Output the [X, Y] coordinate of the center of the cell containing the given text.  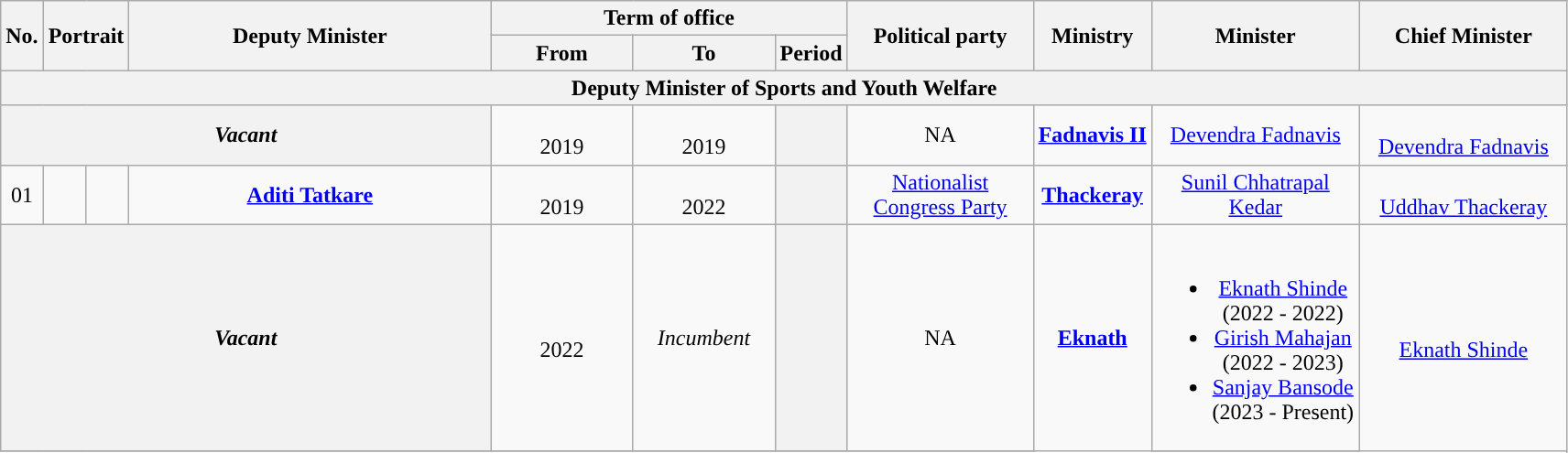
No. [22, 36]
Aditi Tatkare [310, 194]
Uddhav Thackeray [1464, 194]
Ministry [1092, 36]
01 [22, 194]
Minister [1255, 36]
Chief Minister [1464, 36]
Incumbent [703, 338]
Sunil Chhatrapal Kedar [1255, 194]
Fadnavis II [1092, 135]
Eknath Shinde(2022 - 2022)Girish Mahajan (2022 - 2023)Sanjay Bansode (2023 - Present) [1255, 338]
Portrait [86, 36]
Eknath Shinde [1464, 338]
Period [811, 53]
Deputy Minister [310, 36]
Deputy Minister of Sports and Youth Welfare [784, 88]
Political party [940, 36]
To [703, 53]
From [562, 53]
Thackeray [1092, 194]
Term of office [669, 18]
Nationalist Congress Party [940, 194]
Eknath [1092, 338]
